Capture the cell that displays the provided text and extract its (x, y) central coordinate. 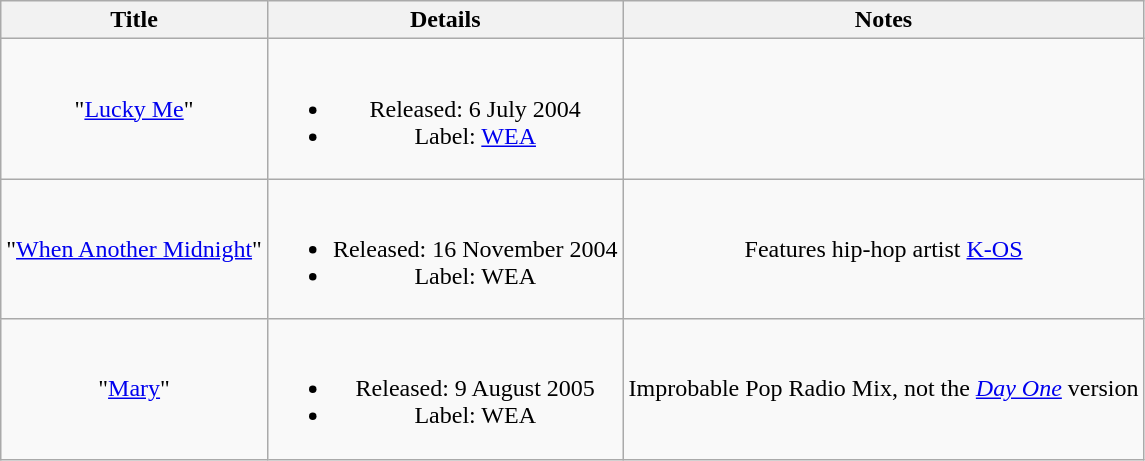
"Mary" (134, 389)
Improbable Pop Radio Mix, not the Day One version (884, 389)
Released: 9 August 2005Label: WEA (445, 389)
Title (134, 20)
Features hip-hop artist K-OS (884, 249)
"When Another Midnight" (134, 249)
Notes (884, 20)
"Lucky Me" (134, 109)
Released: 16 November 2004Label: WEA (445, 249)
Details (445, 20)
Released: 6 July 2004Label: WEA (445, 109)
